Capture the cell that displays the provided text and extract its [X, Y] central coordinate. 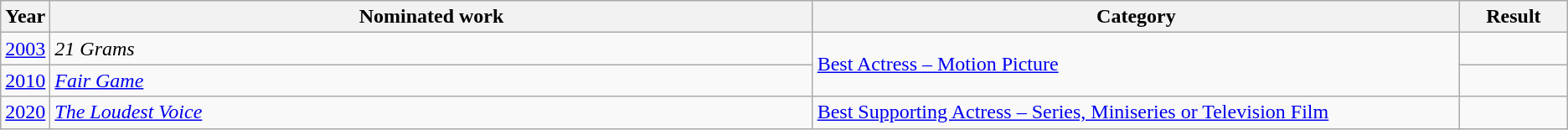
Nominated work [431, 17]
21 Grams [431, 49]
2003 [25, 49]
The Loudest Voice [431, 112]
2020 [25, 112]
Fair Game [431, 81]
Best Supporting Actress – Series, Miniseries or Television Film [1136, 112]
Category [1136, 17]
2010 [25, 81]
Year [25, 17]
Best Actress – Motion Picture [1136, 65]
Result [1514, 17]
